Extract the (x, y) coordinate from the center of the cell holding the provided text.  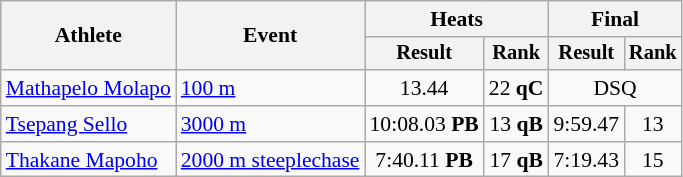
10:08.03 PB (424, 124)
13 qB (516, 124)
13 (653, 124)
DSQ (616, 88)
Final (616, 19)
Event (270, 36)
Tsepang Sello (88, 124)
100 m (270, 88)
13.44 (424, 88)
Mathapelo Molapo (88, 88)
9:59.47 (586, 124)
22 qC (516, 88)
Heats (456, 19)
Athlete (88, 36)
3000 m (270, 124)
